Determine the (x, y) coordinate at the center of the cell enclosing the given text.  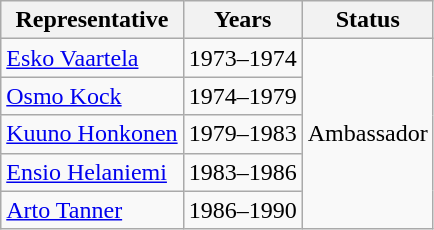
Ensio Helaniemi (92, 172)
Representative (92, 20)
Status (368, 20)
1979–1983 (242, 134)
1983–1986 (242, 172)
1986–1990 (242, 210)
Arto Tanner (92, 210)
Ambassador (368, 134)
1974–1979 (242, 96)
Osmo Kock (92, 96)
Kuuno Honkonen (92, 134)
1973–1974 (242, 58)
Years (242, 20)
Esko Vaartela (92, 58)
